Locate the cell with the specified text and output its (x, y) center coordinate. 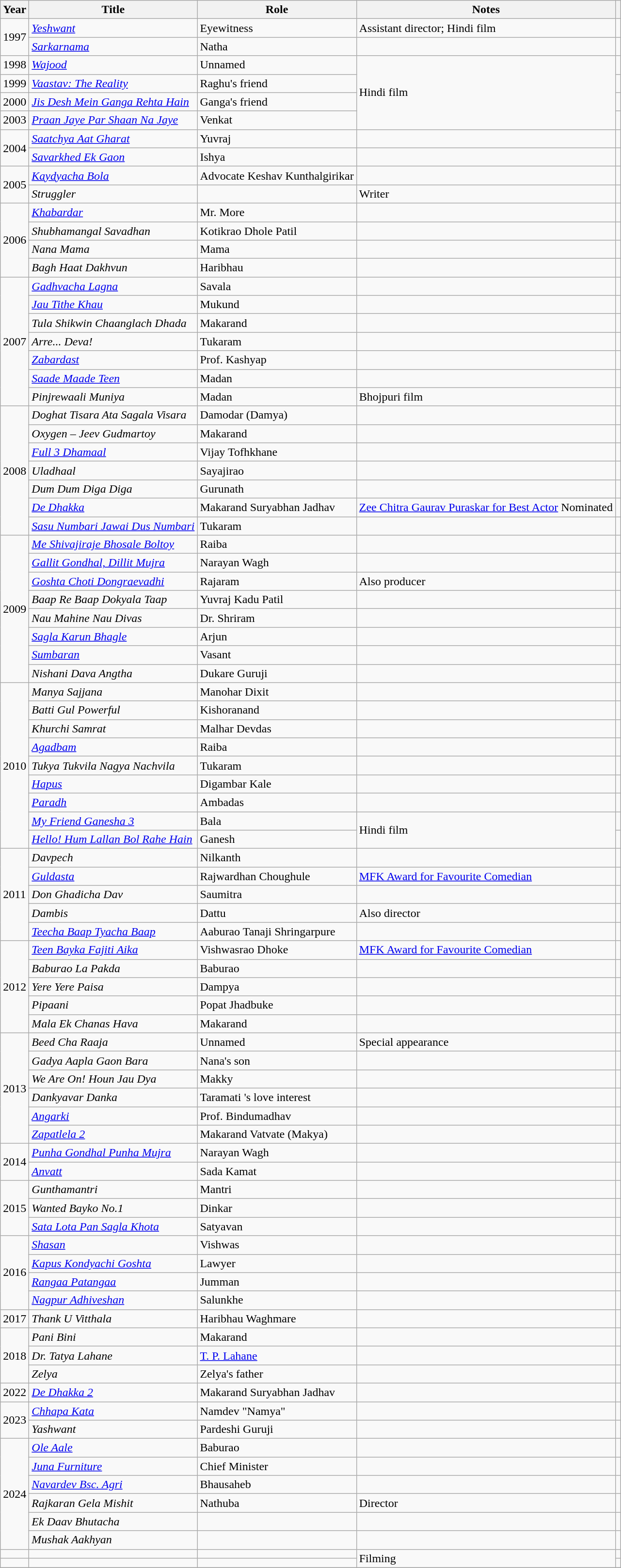
Nathuba (277, 1503)
Ganga's friend (277, 102)
Zee Chitra Gaurav Puraskar for Best Actor Nominated (486, 507)
Jau Tithe Khau (113, 305)
Savala (277, 286)
Nau Mahine Nau Divas (113, 618)
Prof. Kashyap (277, 360)
2006 (15, 240)
Vishwas (277, 1245)
Saumitra (277, 895)
2016 (15, 1273)
2010 (15, 765)
Dr. Shriram (277, 618)
Vijay Tofhkhane (277, 452)
T. P. Lahane (277, 1355)
2009 (15, 609)
Rajkaran Gela Mishit (113, 1503)
Aaburao Tanaji Shringarpure (277, 931)
2005 (15, 185)
Vasant (277, 655)
Arre... Deva! (113, 342)
Dampya (277, 987)
1997 (15, 37)
Kapus Kondyachi Goshta (113, 1263)
Zapatlela 2 (113, 1134)
Wajood (113, 65)
Venkat (277, 120)
Me Shivajiraje Bhosale Boltoy (113, 544)
Nishani Dava Angtha (113, 673)
Vaastav: The Reality (113, 83)
Yashwant (113, 1429)
Namdev "Namya" (277, 1411)
Chhapa Kata (113, 1411)
1999 (15, 83)
Nagpur Adhiveshan (113, 1300)
Davpech (113, 858)
My Friend Ganesha 3 (113, 821)
We Are On! Houn Jau Dya (113, 1079)
Ganesh (277, 839)
2014 (15, 1162)
Advocate Keshav Kunthalgirikar (277, 175)
Oxygen – Jeev Gudmartoy (113, 434)
Gurunath (277, 489)
Rangaa Patangaa (113, 1282)
2012 (15, 987)
Zabardast (113, 360)
Manya Sajjana (113, 692)
Also producer (486, 581)
Makarand Vatvate (Makya) (277, 1134)
Director (486, 1503)
Sata Lota Pan Sagla Khota (113, 1226)
Batti Gul Powerful (113, 710)
Title (113, 10)
Dinkar (277, 1208)
Mala Ek Chanas Hava (113, 1024)
Shubhamangal Savadhan (113, 231)
Guldasta (113, 876)
2017 (15, 1319)
Pani Bini (113, 1337)
Mama (277, 249)
Juna Furniture (113, 1466)
Anvatt (113, 1171)
Jumman (277, 1282)
Assistant director; Hindi film (486, 28)
Dankyavar Danka (113, 1097)
Pipaani (113, 1005)
Mantri (277, 1190)
Popat Jhadbuke (277, 1005)
Full 3 Dhamaal (113, 452)
Ishya (277, 157)
2024 (15, 1494)
Zelya (113, 1374)
Baburao La Pakda (113, 968)
Filming (486, 1558)
Yeshwant (113, 28)
De Dhakka (113, 507)
Makky (277, 1079)
Hello! Hum Lallan Bol Rahe Hain (113, 839)
2003 (15, 120)
2000 (15, 102)
Ole Aale (113, 1448)
Also director (486, 913)
Writer (486, 194)
Savarkhed Ek Gaon (113, 157)
Natha (277, 47)
Praan Jaye Par Shaan Na Jaye (113, 120)
Kotikrao Dhole Patil (277, 231)
2022 (15, 1392)
Wanted Bayko No.1 (113, 1208)
Sasu Numbari Jawai Dus Numbari (113, 526)
2008 (15, 470)
Bhojpuri film (486, 397)
Notes (486, 10)
Salunkhe (277, 1300)
Nana Mama (113, 249)
Khurchi Samrat (113, 729)
Bhausaheb (277, 1485)
Digambar Kale (277, 784)
2023 (15, 1420)
Agadbam (113, 747)
Beed Cha Raaja (113, 1042)
Ek Daav Bhutacha (113, 1521)
Sarkarnama (113, 47)
Dr. Tatya Lahane (113, 1355)
Mr. More (277, 212)
Yere Yere Paisa (113, 987)
1998 (15, 65)
Satyavan (277, 1226)
Haribhau (277, 268)
Yuvraj Kadu Patil (277, 600)
Hapus (113, 784)
Raghu's friend (277, 83)
Tula Shikwin Chaanglach Dhada (113, 323)
Kishoranand (277, 710)
Manohar Dixit (277, 692)
Zelya's father (277, 1374)
Teen Bayka Fajiti Aika (113, 950)
Nana's son (277, 1060)
Navardev Bsc. Agri (113, 1485)
Uladhaal (113, 470)
Yuvraj (277, 139)
Lawyer (277, 1263)
Jis Desh Mein Ganga Rehta Hain (113, 102)
Sumbaran (113, 655)
Eyewitness (277, 28)
Rajwardhan Choughule (277, 876)
Doghat Tisara Ata Sagala Visara (113, 415)
Baap Re Baap Dokyala Taap (113, 600)
Tukya Tukvila Nagya Nachvila (113, 765)
Mukund (277, 305)
Dukare Guruji (277, 673)
Sayajirao (277, 470)
Dattu (277, 913)
Nilkanth (277, 858)
2013 (15, 1088)
Taramati 's love interest (277, 1097)
Haribhau Waghmare (277, 1319)
Thank U Vitthala (113, 1319)
Vishwasrao Dhoke (277, 950)
Bagh Haat Dakhvun (113, 268)
Gallit Gondhal, Dillit Mujra (113, 563)
Mushak Aakhyan (113, 1540)
Bala (277, 821)
Kaydyacha Bola (113, 175)
2011 (15, 895)
Arjun (277, 637)
Gadhvacha Lagna (113, 286)
Punha Gondhal Punha Mujra (113, 1153)
Shasan (113, 1245)
Chief Minister (277, 1466)
Pardeshi Guruji (277, 1429)
Rajaram (277, 581)
2007 (15, 342)
Year (15, 10)
Sada Kamat (277, 1171)
Paradh (113, 802)
Struggler (113, 194)
2015 (15, 1208)
Gunthamantri (113, 1190)
Pinjrewaali Muniya (113, 397)
Damodar (Damya) (277, 415)
Ambadas (277, 802)
Sagla Karun Bhagle (113, 637)
2018 (15, 1355)
Angarki (113, 1116)
De Dhakka 2 (113, 1392)
Role (277, 10)
Khabardar (113, 212)
Goshta Choti Dongraevadhi (113, 581)
Don Ghadicha Dav (113, 895)
Saatchya Aat Gharat (113, 139)
Teecha Baap Tyacha Baap (113, 931)
2004 (15, 148)
Malhar Devdas (277, 729)
Special appearance (486, 1042)
Prof. Bindumadhav (277, 1116)
Saade Maade Teen (113, 378)
Dum Dum Diga Diga (113, 489)
Dambis (113, 913)
Gadya Aapla Gaon Bara (113, 1060)
